Return the [X, Y] coordinate for the center point of the cell that contains the specified text.  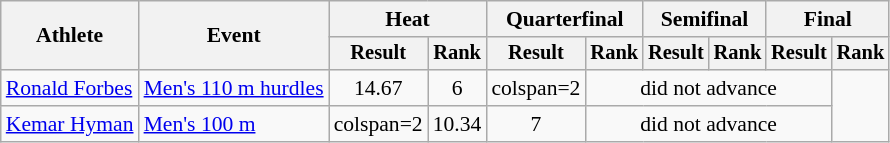
10.34 [458, 124]
Athlete [70, 36]
Final [828, 19]
7 [536, 124]
Semifinal [704, 19]
Kemar Hyman [70, 124]
Event [234, 36]
Men's 100 m [234, 124]
14.67 [378, 88]
Heat [408, 19]
Quarterfinal [564, 19]
Ronald Forbes [70, 88]
Men's 110 m hurdles [234, 88]
6 [458, 88]
